Return the (X, Y) coordinate for the center point of the cell that contains the specified text.  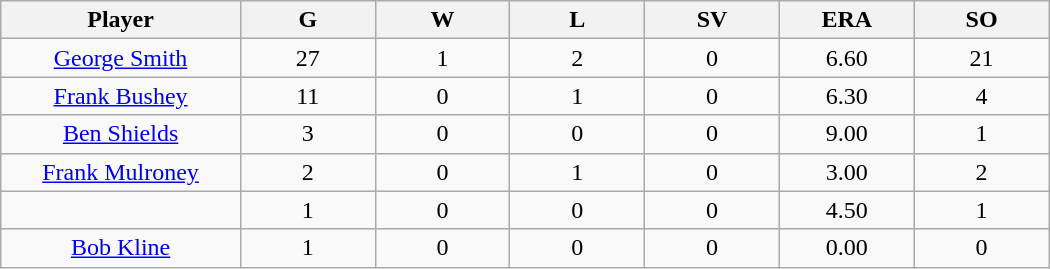
G (308, 20)
Ben Shields (121, 134)
SV (712, 20)
Bob Kline (121, 248)
SO (982, 20)
27 (308, 58)
21 (982, 58)
4 (982, 96)
Frank Bushey (121, 96)
0.00 (846, 248)
3 (308, 134)
9.00 (846, 134)
4.50 (846, 210)
Frank Mulroney (121, 172)
W (442, 20)
L (578, 20)
George Smith (121, 58)
11 (308, 96)
ERA (846, 20)
3.00 (846, 172)
6.30 (846, 96)
6.60 (846, 58)
Player (121, 20)
